From the cell containing the given text, extract its center point as [X, Y] coordinate. 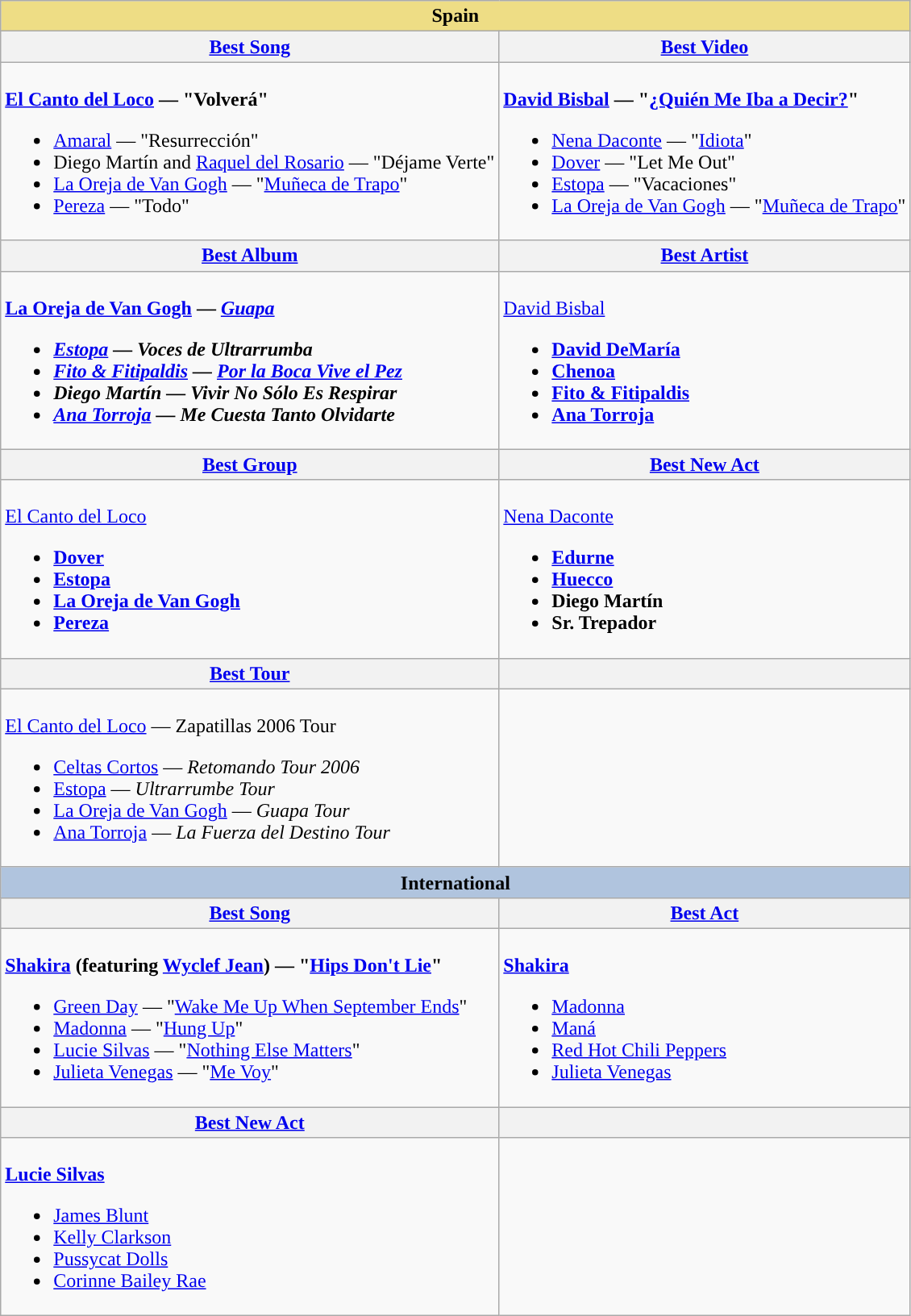
Spain [455, 16]
David BisbalDavid DeMaríaChenoaFito & FitipaldisAna Torroja [705, 360]
Best Tour [250, 673]
Best Album [250, 256]
Best Act [705, 913]
Best Group [250, 464]
Nena DaconteEdurneHueccoDiego MartínSr. Trepador [705, 569]
Best Video [705, 47]
ShakiraMadonnaManáRed Hot Chili PeppersJulieta Venegas [705, 1018]
Best Artist [705, 256]
Lucie SilvasJames BluntKelly ClarksonPussycat DollsCorinne Bailey Rae [250, 1227]
El Canto del LocoDoverEstopaLa Oreja de Van GoghPereza [250, 569]
International [455, 882]
David Bisbal — "¿Quién Me Iba a Decir?"Nena Daconte — "Idiota"Dover — "Let Me Out"Estopa — "Vacaciones"La Oreja de Van Gogh — "Muñeca de Trapo" [705, 152]
